Output the (x, y) coordinate of the center of the cell containing the given text.  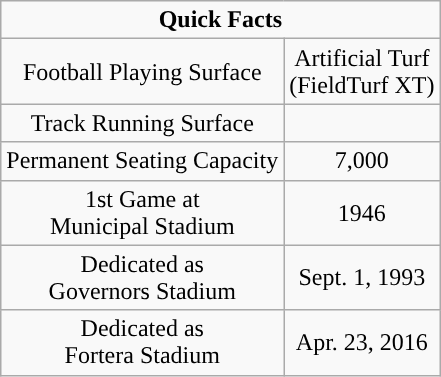
Track Running Surface (142, 123)
Dedicated asGovernors Stadium (142, 278)
Sept. 1, 1993 (362, 278)
Football Playing Surface (142, 72)
Apr. 23, 2016 (362, 342)
1946 (362, 212)
1st Game atMunicipal Stadium (142, 212)
Permanent Seating Capacity (142, 161)
Dedicated asFortera Stadium (142, 342)
7,000 (362, 161)
Quick Facts (220, 20)
Artificial Turf(FieldTurf XT) (362, 72)
